Pinpoint the cell where the given text exists, returning its (x, y) midpoint coordinate. 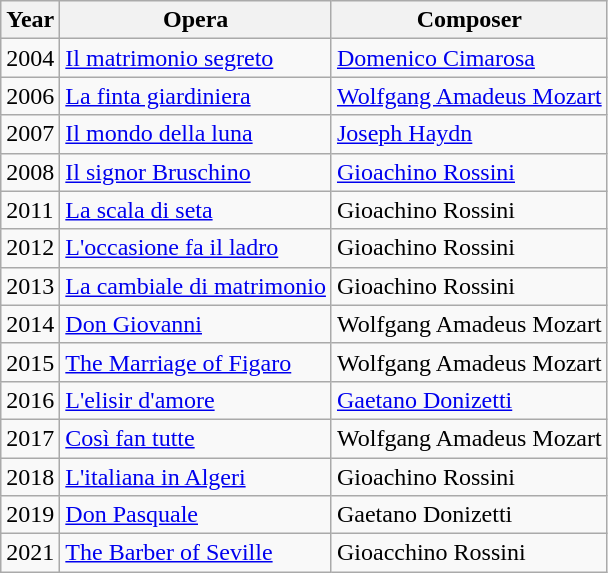
2021 (30, 553)
La scala di seta (196, 210)
2016 (30, 400)
The Marriage of Figaro (196, 362)
2014 (30, 324)
Gioacchino Rossini (469, 553)
2013 (30, 286)
2008 (30, 172)
Domenico Cimarosa (469, 58)
Don Giovanni (196, 324)
L'occasione fa il ladro (196, 248)
2007 (30, 134)
The Barber of Seville (196, 553)
Il mondo della luna (196, 134)
Il signor Bruschino (196, 172)
La finta giardiniera (196, 96)
2011 (30, 210)
Joseph Haydn (469, 134)
La cambiale di matrimonio (196, 286)
Don Pasquale (196, 515)
Opera (196, 20)
2004 (30, 58)
Così fan tutte (196, 438)
Il matrimonio segreto (196, 58)
2015 (30, 362)
2012 (30, 248)
2019 (30, 515)
Year (30, 20)
2017 (30, 438)
L'italiana in Algeri (196, 477)
L'elisir d'amore (196, 400)
2018 (30, 477)
2006 (30, 96)
Composer (469, 20)
